Capture the cell that displays the provided text and extract its [x, y] central coordinate. 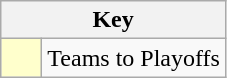
Key [114, 20]
Teams to Playoffs [134, 58]
